Return [x, y] of the center of cell containing provided text 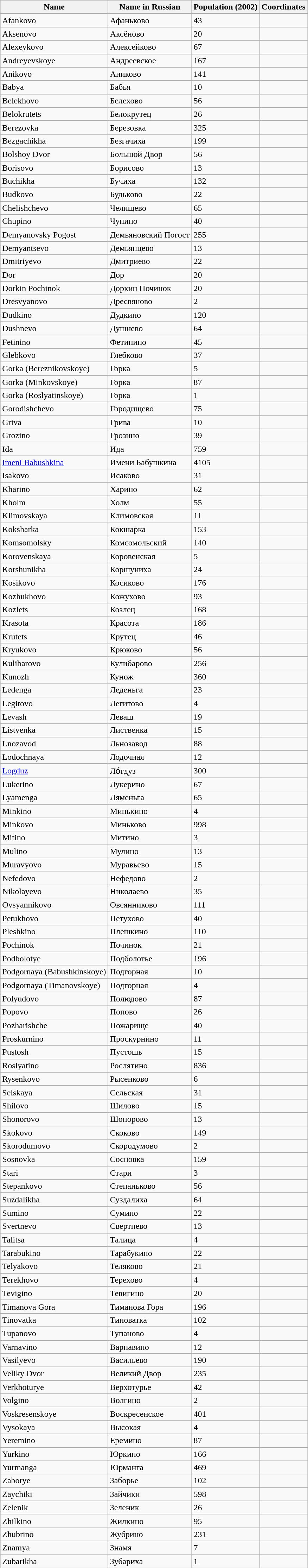
Городищево [150, 409]
Жубрино [150, 1534]
42 [226, 1387]
Глебково [150, 355]
Belokrutets [54, 114]
Mulino [54, 851]
Babya [54, 87]
Тиноватка [150, 1320]
Pleshkino [54, 932]
Аниково [150, 74]
Dor [54, 275]
Kosikovo [54, 583]
Ledenga [54, 690]
Кожухово [150, 596]
Varnavino [54, 1347]
Kunozh [54, 677]
Krutets [54, 637]
Chupino [54, 221]
Юркино [150, 1454]
Lyamenga [54, 798]
Муравьево [150, 865]
Кокшарка [150, 529]
24 [226, 569]
Stepankovo [54, 1186]
Podgornaya (Babushkinskoye) [54, 972]
Buchikha [54, 181]
Verkhoturye [54, 1387]
Tupanovo [54, 1333]
235 [226, 1374]
401 [226, 1414]
Kryukovo [54, 650]
37 [226, 355]
Coordinates [283, 7]
Безгачиха [150, 141]
Pozharishche [54, 1025]
Коровенская [150, 556]
23 [226, 690]
176 [226, 583]
Харино [150, 489]
Крюково [150, 650]
45 [226, 342]
300 [226, 771]
111 [226, 905]
Челищево [150, 208]
35 [226, 891]
Podbolotye [54, 959]
Попово [150, 1012]
Афаньково [150, 20]
Talitsa [54, 1240]
Podgornaya (Timanovskoye) [54, 985]
Shilovo [54, 1106]
Тарабукино [150, 1253]
Borisovo [54, 168]
325 [226, 127]
Kozhukhovo [54, 596]
Бучиха [150, 181]
Скоково [150, 1133]
Kulibarovo [54, 663]
Аксёново [150, 34]
998 [226, 824]
Proskurnino [54, 1039]
120 [226, 315]
Kozlets [54, 610]
Vasilyevo [54, 1360]
Суздалиха [150, 1200]
95 [226, 1521]
Anikovo [54, 74]
Душнево [150, 328]
469 [226, 1467]
Grozino [54, 436]
Tinovatka [54, 1320]
Николаево [150, 891]
Gorka (Bereznikovskoye) [54, 368]
Znamya [54, 1548]
Koksharka [54, 529]
Dorkin Pochinok [54, 288]
Воскресенское [150, 1414]
Rysenkovo [54, 1079]
Zubarikha [54, 1561]
Верхотурье [150, 1387]
Budkovo [54, 195]
Ovsyannikovo [54, 905]
Legitovo [54, 703]
Степаньково [150, 1186]
Tevigino [54, 1293]
75 [226, 409]
Aksenovo [54, 34]
Popovo [54, 1012]
132 [226, 181]
Nikolayevo [54, 891]
Veliky Dvor [54, 1374]
Грозино [150, 436]
Skorodumovo [54, 1146]
Минькино [150, 811]
Selskaya [54, 1092]
Name in Russian [150, 7]
Пустошь [150, 1052]
199 [226, 141]
Berezovka [54, 127]
Volgino [54, 1401]
Zhubrino [54, 1534]
Sosnovka [54, 1159]
186 [226, 623]
Polyudovo [54, 999]
Починок [150, 945]
4105 [226, 462]
Зеленик [150, 1507]
836 [226, 1066]
Tarabukino [54, 1253]
190 [226, 1360]
159 [226, 1159]
55 [226, 502]
Васильево [150, 1360]
19 [226, 717]
Fetinino [54, 342]
Великий Двор [150, 1374]
Kharino [54, 489]
Пожарище [150, 1025]
231 [226, 1534]
Ляменьга [150, 798]
Ло́гдуз [150, 771]
Льнозавод [150, 744]
Griva [54, 422]
Сельская [150, 1092]
Леваш [150, 717]
Ида [150, 449]
Белехово [150, 101]
Талица [150, 1240]
Высокая [150, 1427]
Zhilkino [54, 1521]
Svertnevo [54, 1226]
Жилкино [150, 1521]
Mitino [54, 838]
Zaychiki [54, 1494]
Андреевское [150, 61]
Плешкино [150, 932]
Алексейково [150, 47]
Исаково [150, 476]
Dudkino [54, 315]
Березовка [150, 127]
Теляково [150, 1266]
Волгино [150, 1401]
46 [226, 637]
Холм [150, 502]
256 [226, 663]
110 [226, 932]
Белокрутец [150, 114]
Будьково [150, 195]
93 [226, 596]
88 [226, 744]
Коршуниха [150, 569]
Nefedovo [54, 878]
Telyakovo [54, 1266]
Klimovskaya [54, 516]
Korshunikha [54, 569]
Леденьга [150, 690]
62 [226, 489]
Zelenik [54, 1507]
168 [226, 610]
Тиманова Гора [150, 1307]
Minkino [54, 811]
Komsomolsky [54, 543]
Чупино [150, 221]
Yurkino [54, 1454]
Terekhovo [54, 1280]
Demyantsevo [54, 248]
Варнавино [150, 1347]
Dresvyanovo [54, 302]
Знамя [150, 1548]
Afankovo [54, 20]
Glebkovo [54, 355]
Lnozavod [54, 744]
Митино [150, 838]
Roslyatino [54, 1066]
Timanova Gora [54, 1307]
Alexeykovo [54, 47]
759 [226, 449]
Бабья [150, 87]
Belekhovo [54, 101]
Косиково [150, 583]
Красота [150, 623]
Bezgachikha [54, 141]
Pustosh [54, 1052]
Logduz [54, 771]
Suzdalikha [54, 1200]
Кунож [150, 677]
Дресвяново [150, 302]
167 [226, 61]
Andreyevskoye [54, 61]
149 [226, 1133]
Zaborye [54, 1481]
Доркин Починок [150, 288]
153 [226, 529]
360 [226, 677]
Demyanovsky Pogost [54, 235]
Voskresenskoye [54, 1414]
Имени Бабушкина [150, 462]
Дудкино [150, 315]
Крутец [150, 637]
Yurmanga [54, 1467]
39 [226, 436]
255 [226, 235]
Yeremino [54, 1441]
Скородумово [150, 1146]
Сумино [150, 1213]
Lukerino [54, 784]
Ida [54, 449]
Легитово [150, 703]
Stari [54, 1173]
Рысенково [150, 1079]
Chelishchevo [54, 208]
Kholm [54, 502]
Gorka (Minkovskoye) [54, 382]
Isakovo [54, 476]
Мулино [150, 851]
Pochinok [54, 945]
Лиственка [150, 730]
Юрманга [150, 1467]
Кулибарово [150, 663]
Dmitriyevo [54, 261]
Лодочная [150, 757]
Нефедово [150, 878]
Миньково [150, 824]
Korovenskaya [54, 556]
Зубариха [150, 1561]
Подболотье [150, 959]
Bolshoy Dvor [54, 154]
Gorka (Roslyatinskoye) [54, 396]
Minkovo [54, 824]
Рослятино [150, 1066]
Терехово [150, 1280]
Демьянцево [150, 248]
Полюдово [150, 999]
Тупаново [150, 1333]
Shonorovo [54, 1119]
Тевигино [150, 1293]
Борисово [150, 168]
Фетинино [150, 342]
Lodochnaya [54, 757]
Vysokaya [54, 1427]
Еремино [150, 1441]
Gorodishchevo [54, 409]
Лукерино [150, 784]
Овсянниково [150, 905]
Климовская [150, 516]
Skokovo [54, 1133]
Дмитриево [150, 261]
Свертнево [150, 1226]
Грива [150, 422]
141 [226, 74]
Muravyovo [54, 865]
Проскурнино [150, 1039]
Listvenka [54, 730]
Dushnevo [54, 328]
Петухово [150, 918]
Imeni Babushkina [54, 462]
Комсомольский [150, 543]
Сосновка [150, 1159]
6 [226, 1079]
7 [226, 1548]
Krasota [54, 623]
Name [54, 7]
Стари [150, 1173]
Дор [150, 275]
Зайчики [150, 1494]
166 [226, 1454]
Демьяновский Погост [150, 235]
598 [226, 1494]
43 [226, 20]
Population (2002) [226, 7]
Petukhovo [54, 918]
Большой Двор [150, 154]
Шилово [150, 1106]
Sumino [54, 1213]
Заборье [150, 1481]
Шонорово [150, 1119]
140 [226, 543]
Козлец [150, 610]
Levash [54, 717]
